Output the [X, Y] coordinate of the center of the cell containing the given text.  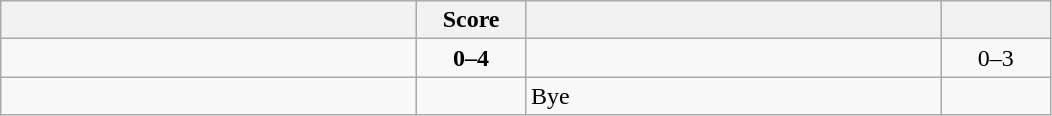
Bye [733, 96]
0–3 [996, 58]
Score [472, 20]
0–4 [472, 58]
